Search for the cell housing the specified text and yield its (X, Y) center coordinate. 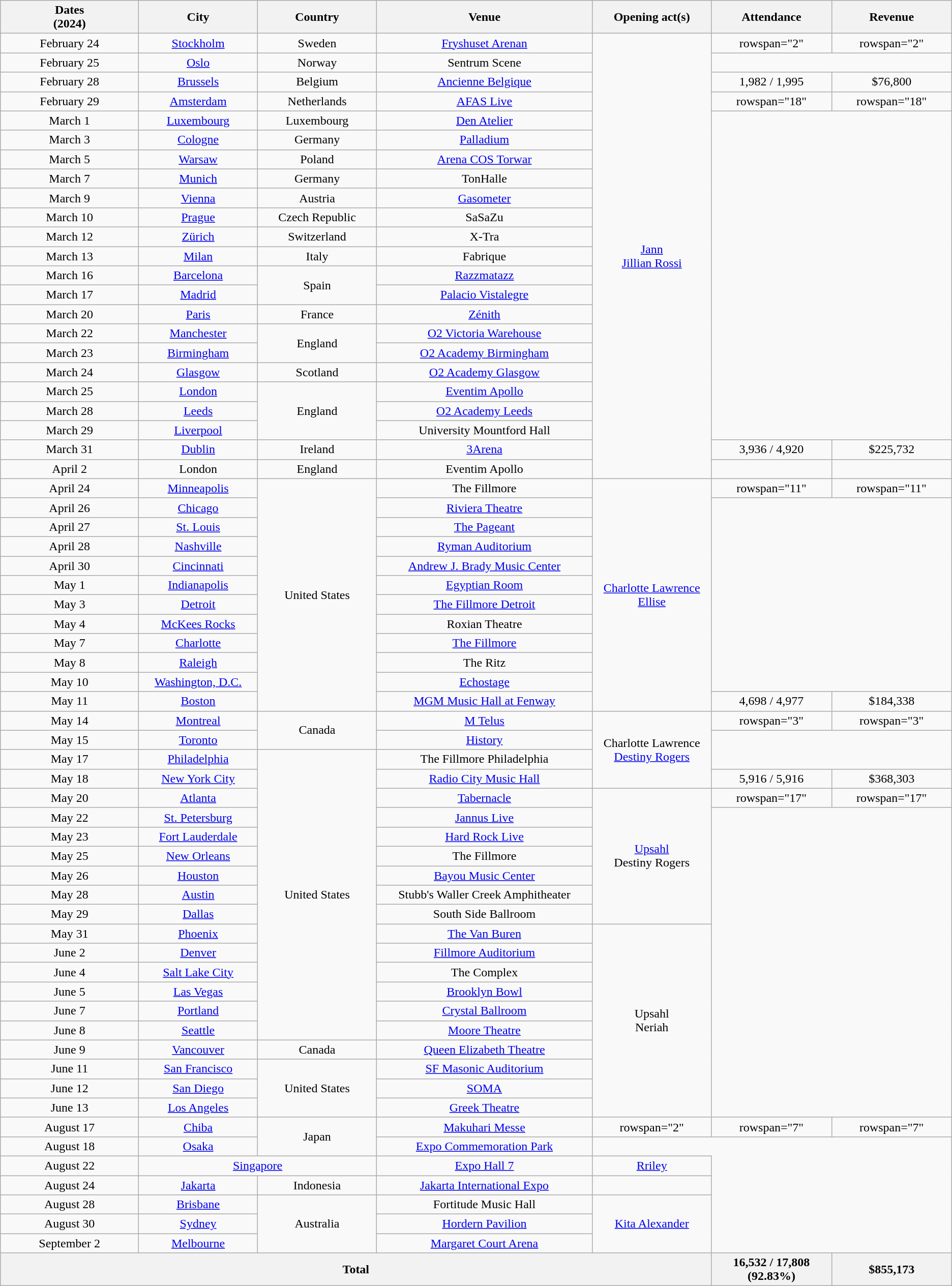
Hordern Pavilion (485, 1224)
O2 Victoria Warehouse (485, 334)
Portland (198, 1011)
August 28 (70, 1205)
The Fillmore Detroit (485, 605)
Upsahl Neriah (651, 1021)
Crystal Ballroom (485, 1011)
Indonesia (317, 1185)
History (485, 740)
September 2 (70, 1243)
May 22 (70, 817)
Salt Lake City (198, 972)
Japan (317, 1137)
Paris (198, 314)
May 29 (70, 914)
March 12 (70, 236)
Raleigh (198, 663)
May 11 (70, 701)
Queen Elizabeth Theatre (485, 1050)
$76,800 (891, 82)
April 30 (70, 566)
Egyptian Room (485, 585)
1,982 / 1,995 (771, 82)
Munich (198, 178)
May 18 (70, 779)
Belgium (317, 82)
Nashville (198, 546)
$368,303 (891, 779)
May 25 (70, 856)
Moore Theatre (485, 1030)
Charlotte Lawrence Ellise (651, 595)
O2 Academy Birmingham (485, 353)
The Van Buren (485, 934)
St. Petersburg (198, 817)
Zürich (198, 236)
Sentrum Scene (485, 63)
Jannus Live (485, 817)
Detroit (198, 605)
$225,732 (891, 450)
Ireland (317, 450)
Spain (317, 285)
June 11 (70, 1069)
SaSaZu (485, 217)
Manchester (198, 334)
Venue (485, 17)
Philadelphia (198, 759)
February 28 (70, 82)
August 17 (70, 1127)
Fort Lauderdale (198, 836)
Total (356, 1269)
May 10 (70, 682)
April 27 (70, 527)
Leeds (198, 411)
Atlanta (198, 798)
February 24 (70, 43)
South Side Ballroom (485, 914)
Chicago (198, 507)
March 31 (70, 450)
Austin (198, 895)
Denver (198, 953)
March 5 (70, 159)
March 22 (70, 334)
May 20 (70, 798)
Amsterdam (198, 101)
Sydney (198, 1224)
SF Masonic Auditorium (485, 1069)
Houston (198, 875)
Expo Commemoration Park (485, 1146)
Los Angeles (198, 1108)
$855,173 (891, 1269)
Fillmore Auditorium (485, 953)
Kita Alexander (651, 1224)
Dates(2024) (70, 17)
May 28 (70, 895)
Phoenix (198, 934)
Cologne (198, 140)
Razzmatazz (485, 276)
The Fillmore Philadelphia (485, 759)
Vienna (198, 198)
$184,338 (891, 701)
Cincinnati (198, 566)
March 28 (70, 411)
August 18 (70, 1146)
May 8 (70, 663)
March 23 (70, 353)
Brussels (198, 82)
Madrid (198, 295)
St. Louis (198, 527)
March 25 (70, 392)
Attendance (771, 17)
June 5 (70, 992)
Roxian Theatre (485, 624)
Boston (198, 701)
McKees Rocks (198, 624)
Glasgow (198, 372)
Switzerland (317, 236)
March 24 (70, 372)
Zénith (485, 314)
Opening act(s) (651, 17)
June 9 (70, 1050)
O2 Academy Leeds (485, 411)
Hard Rock Live (485, 836)
The Complex (485, 972)
San Diego (198, 1088)
Scotland (317, 372)
Ancienne Belgique (485, 82)
X-Tra (485, 236)
Charlotte Lawrence Destiny Rogers (651, 750)
March 29 (70, 430)
June 12 (70, 1088)
San Francisco (198, 1069)
Vancouver (198, 1050)
April 28 (70, 546)
May 23 (70, 836)
Dublin (198, 450)
June 7 (70, 1011)
Ryman Auditorium (485, 546)
March 9 (70, 198)
Charlotte (198, 643)
O2 Academy Glasgow (485, 372)
March 13 (70, 256)
May 15 (70, 740)
March 10 (70, 217)
Toronto (198, 740)
Netherlands (317, 101)
Fryshuset Arenan (485, 43)
June 8 (70, 1030)
Radio City Music Hall (485, 779)
Montreal (198, 721)
Palladium (485, 140)
Washington, D.C. (198, 682)
Austria (317, 198)
Brisbane (198, 1205)
Liverpool (198, 430)
Barcelona (198, 276)
AFAS Live (485, 101)
Echostage (485, 682)
March 17 (70, 295)
TonHalle (485, 178)
April 26 (70, 507)
May 4 (70, 624)
June 4 (70, 972)
New Orleans (198, 856)
Tabernacle (485, 798)
Osaka (198, 1146)
Birmingham (198, 353)
Arena COS Torwar (485, 159)
Sweden (317, 43)
5,916 / 5,916 (771, 779)
Bayou Music Center (485, 875)
M Telus (485, 721)
Melbourne (198, 1243)
Milan (198, 256)
Seattle (198, 1030)
3,936 / 4,920 (771, 450)
March 1 (70, 121)
Stockholm (198, 43)
Indianapolis (198, 585)
Riviera Theatre (485, 507)
Gasometer (485, 198)
March 7 (70, 178)
Andrew J. Brady Music Center (485, 566)
Revenue (891, 17)
Upsahl Destiny Rogers (651, 856)
March 20 (70, 314)
Oslo (198, 63)
August 22 (70, 1165)
4,698 / 4,977 (771, 701)
The Pageant (485, 527)
The Ritz (485, 663)
May 1 (70, 585)
Palacio Vistalegre (485, 295)
Jakarta (198, 1185)
March 16 (70, 276)
August 30 (70, 1224)
Country (317, 17)
Italy (317, 256)
16,532 / 17,808 (92.83%) (771, 1269)
Den Atelier (485, 121)
Rriley (651, 1165)
February 25 (70, 63)
City (198, 17)
April 24 (70, 488)
May 26 (70, 875)
Norway (317, 63)
Greek Theatre (485, 1108)
France (317, 314)
Singapore (258, 1165)
Dallas (198, 914)
Makuhari Messe (485, 1127)
May 31 (70, 934)
Chiba (198, 1127)
Jakarta International Expo (485, 1185)
May 3 (70, 605)
Las Vegas (198, 992)
Czech Republic (317, 217)
Poland (317, 159)
May 7 (70, 643)
SOMA (485, 1088)
University Mountford Hall (485, 430)
Stubb's Waller Creek Amphitheater (485, 895)
April 2 (70, 469)
Fabrique (485, 256)
February 29 (70, 101)
Minneapolis (198, 488)
MGM Music Hall at Fenway (485, 701)
Fortitude Music Hall (485, 1205)
August 24 (70, 1185)
Prague (198, 217)
June 13 (70, 1108)
Jann Jillian Rossi (651, 256)
Warsaw (198, 159)
3Arena (485, 450)
May 14 (70, 721)
Expo Hall 7 (485, 1165)
Margaret Court Arena (485, 1243)
Brooklyn Bowl (485, 992)
May 17 (70, 759)
June 2 (70, 953)
Australia (317, 1224)
March 3 (70, 140)
New York City (198, 779)
